Capture the cell that displays the provided text and extract its (x, y) central coordinate. 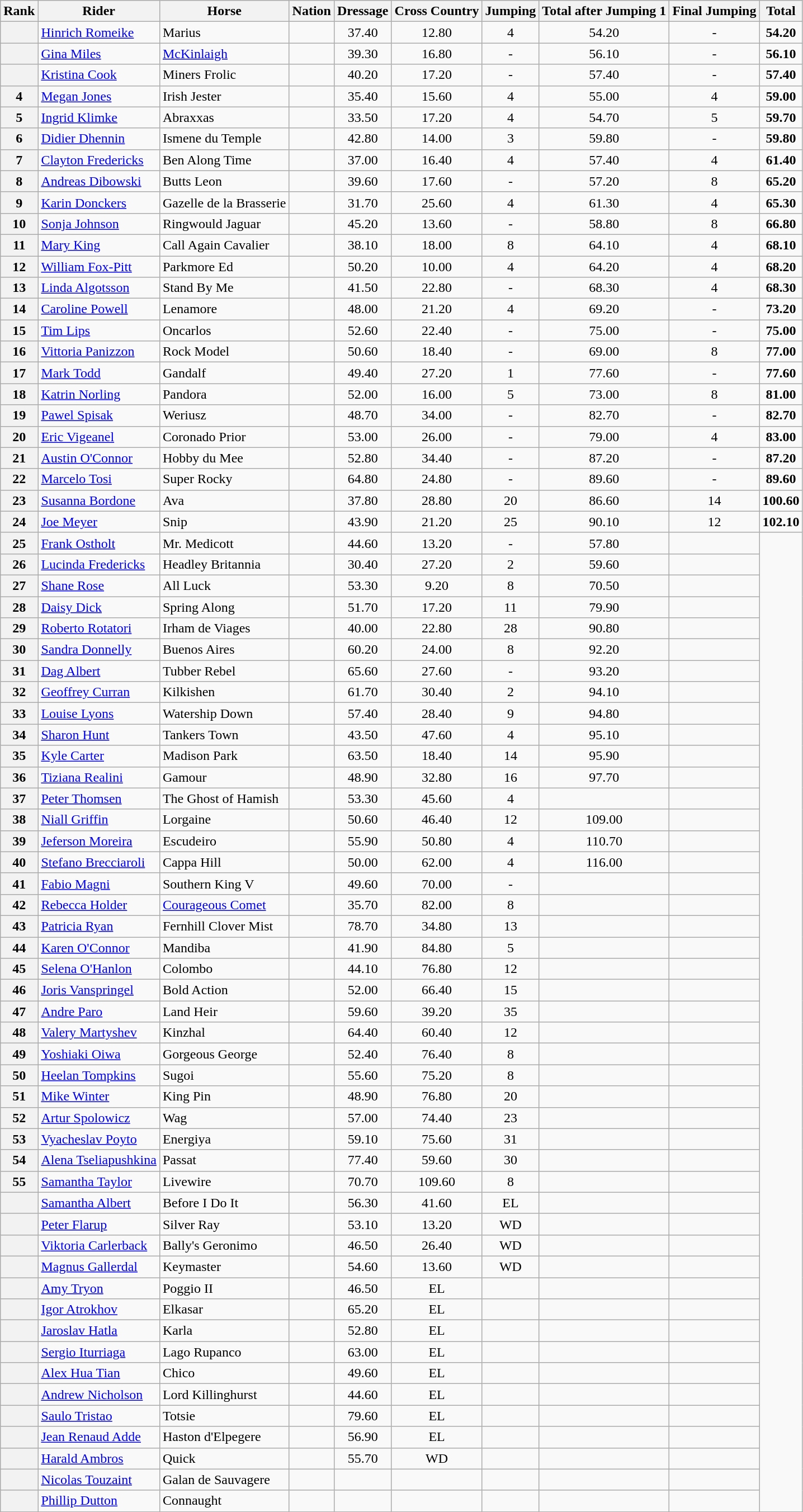
Gamour (224, 777)
70.00 (437, 883)
Ava (224, 500)
10.00 (437, 267)
43.50 (362, 735)
Viktoria Carlerback (99, 1245)
Ingrid Klimke (99, 117)
Lago Rupanco (224, 1352)
Samantha Albert (99, 1203)
76.40 (437, 1054)
37.00 (362, 160)
62.00 (437, 862)
86.60 (604, 500)
97.70 (604, 777)
79.60 (362, 1416)
Joe Meyer (99, 522)
King Pin (224, 1097)
37 (19, 798)
Selena O'Hanlon (99, 969)
53 (19, 1139)
75.20 (437, 1075)
21 (19, 458)
46.40 (437, 820)
109.00 (604, 820)
39.20 (437, 1012)
38.10 (362, 245)
41.60 (437, 1203)
Bold Action (224, 990)
Weriusz (224, 415)
41.90 (362, 948)
14.00 (437, 139)
Lorgaine (224, 820)
Alena Tseliapushkina (99, 1160)
Magnus Gallerdal (99, 1267)
22.40 (437, 330)
56.30 (362, 1203)
82.00 (437, 905)
60.40 (437, 1033)
Madison Park (224, 756)
10 (19, 224)
Amy Tryon (99, 1288)
Buenos Aires (224, 650)
100.60 (781, 500)
Kristina Cook (99, 75)
All Luck (224, 585)
Shane Rose (99, 585)
16.00 (437, 394)
34 (19, 735)
Ringwould Jaguar (224, 224)
81.00 (781, 394)
92.20 (604, 650)
Passat (224, 1160)
102.10 (781, 522)
Ismene du Temple (224, 139)
Jean Renaud Adde (99, 1437)
19 (19, 415)
52.40 (362, 1054)
63.00 (362, 1352)
59.70 (781, 117)
27.60 (437, 671)
Gazelle de la Brasserie (224, 202)
Heelan Tompkins (99, 1075)
Yoshiaki Oiwa (99, 1054)
Austin O'Connor (99, 458)
41.50 (362, 288)
40 (19, 862)
Cross Country (437, 11)
7 (19, 160)
Jumping (511, 11)
55.60 (362, 1075)
55 (19, 1182)
Patricia Ryan (99, 926)
Dressage (362, 11)
25.60 (437, 202)
Stefano Brecciaroli (99, 862)
Miners Frolic (224, 75)
Nation (311, 11)
Andre Paro (99, 1012)
Coronado Prior (224, 437)
Rider (99, 11)
55.90 (362, 841)
Energiya (224, 1139)
Mike Winter (99, 1097)
110.70 (604, 841)
53.00 (362, 437)
17.60 (437, 181)
Karla (224, 1331)
Sergio Iturriaga (99, 1352)
Kinzhal (224, 1033)
47.60 (437, 735)
Lucinda Fredericks (99, 564)
Gandalf (224, 373)
Before I Do It (224, 1203)
39.60 (362, 181)
Katrin Norling (99, 394)
52 (19, 1118)
Caroline Powell (99, 309)
26 (19, 564)
40.00 (362, 629)
Karin Donckers (99, 202)
Niall Griffin (99, 820)
24.00 (437, 650)
Andrew Nicholson (99, 1395)
Tim Lips (99, 330)
Cappa Hill (224, 862)
33.50 (362, 117)
Mary King (99, 245)
Fernhill Clover Mist (224, 926)
Jeferson Moreira (99, 841)
24 (19, 522)
94.80 (604, 714)
Spring Along (224, 607)
Rebecca Holder (99, 905)
38 (19, 820)
39 (19, 841)
64.80 (362, 479)
Saulo Tristao (99, 1416)
Connaught (224, 1501)
Marius (224, 32)
Gorgeous George (224, 1054)
33 (19, 714)
Tankers Town (224, 735)
43.90 (362, 522)
Gina Miles (99, 54)
51.70 (362, 607)
44.10 (362, 969)
64.40 (362, 1033)
3 (511, 139)
Phillip Dutton (99, 1501)
34.00 (437, 415)
Livewire (224, 1182)
12.80 (437, 32)
Tiziana Realini (99, 777)
15.60 (437, 96)
77.40 (362, 1160)
Butts Leon (224, 181)
17 (19, 373)
61.70 (362, 692)
60.20 (362, 650)
46 (19, 990)
Sonja Johnson (99, 224)
Samantha Taylor (99, 1182)
Lenamore (224, 309)
Snip (224, 522)
55.70 (362, 1458)
24.80 (437, 479)
McKinlaigh (224, 54)
9.20 (437, 585)
Elkasar (224, 1310)
26.00 (437, 437)
55.00 (604, 96)
35.70 (362, 905)
Quick (224, 1458)
66.40 (437, 990)
Watership Down (224, 714)
70.50 (604, 585)
56.90 (362, 1437)
93.20 (604, 671)
40.20 (362, 75)
42.80 (362, 139)
Hinrich Romeike (99, 32)
16.40 (437, 160)
Linda Algotsson (99, 288)
Irham de Viages (224, 629)
63.50 (362, 756)
Galan de Sauvagere (224, 1480)
59.00 (781, 96)
26.40 (437, 1245)
90.10 (604, 522)
Karen O'Connor (99, 948)
Totsie (224, 1416)
Abraxxas (224, 117)
78.70 (362, 926)
Mark Todd (99, 373)
Total (781, 11)
84.80 (437, 948)
48.70 (362, 415)
83.00 (781, 437)
18.00 (437, 245)
51 (19, 1097)
45.60 (437, 798)
34.80 (437, 926)
Ben Along Time (224, 160)
Daisy Dick (99, 607)
77.00 (781, 352)
Chico (224, 1373)
27 (19, 585)
1 (511, 373)
57.20 (604, 181)
Lord Killinghurst (224, 1395)
73.00 (604, 394)
50.80 (437, 841)
41 (19, 883)
65.60 (362, 671)
90.80 (604, 629)
54.70 (604, 117)
47 (19, 1012)
57.00 (362, 1118)
34.40 (437, 458)
Horse (224, 11)
54.60 (362, 1267)
Geoffrey Curran (99, 692)
Irish Jester (224, 96)
61.30 (604, 202)
74.40 (437, 1118)
Haston d'Elpegere (224, 1437)
Peter Thomsen (99, 798)
Call Again Cavalier (224, 245)
Vyacheslav Poyto (99, 1139)
16.80 (437, 54)
79.00 (604, 437)
Didier Dhennin (99, 139)
37.80 (362, 500)
Roberto Rotatori (99, 629)
54 (19, 1160)
Headley Britannia (224, 564)
48 (19, 1033)
28.40 (437, 714)
Courageous Comet (224, 905)
Alex Hua Tian (99, 1373)
64.20 (604, 267)
94.10 (604, 692)
Southern King V (224, 883)
Peter Flarup (99, 1224)
Super Rocky (224, 479)
69.00 (604, 352)
Rank (19, 11)
50.20 (362, 267)
73.20 (781, 309)
Mr. Medicott (224, 543)
Louise Lyons (99, 714)
Frank Ostholt (99, 543)
Bally's Geronimo (224, 1245)
Final Jumping (715, 11)
75.60 (437, 1139)
Megan Jones (99, 96)
79.90 (604, 607)
95.10 (604, 735)
18 (19, 394)
Oncarlos (224, 330)
Kilkishen (224, 692)
66.80 (781, 224)
Kyle Carter (99, 756)
Pawel Spisak (99, 415)
31.70 (362, 202)
Parkmore Ed (224, 267)
Fabio Magni (99, 883)
Harald Ambros (99, 1458)
61.40 (781, 160)
109.60 (437, 1182)
Keymaster (224, 1267)
Hobby du Mee (224, 458)
Andreas Dibowski (99, 181)
Dag Albert (99, 671)
43 (19, 926)
Clayton Fredericks (99, 160)
Colombo (224, 969)
53.10 (362, 1224)
44 (19, 948)
69.20 (604, 309)
52.60 (362, 330)
Rock Model (224, 352)
49.40 (362, 373)
Silver Ray (224, 1224)
Nicolas Touzaint (99, 1480)
William Fox-Pitt (99, 267)
58.80 (604, 224)
48.00 (362, 309)
Land Heir (224, 1012)
Stand By Me (224, 288)
Artur Spolowicz (99, 1118)
Sugoi (224, 1075)
37.40 (362, 32)
Eric Vigeanel (99, 437)
Sharon Hunt (99, 735)
Susanna Bordone (99, 500)
22 (19, 479)
32.80 (437, 777)
42 (19, 905)
Wag (224, 1118)
68.20 (781, 267)
36 (19, 777)
29 (19, 629)
50.00 (362, 862)
68.10 (781, 245)
Pandora (224, 394)
45.20 (362, 224)
116.00 (604, 862)
Mandiba (224, 948)
59.10 (362, 1139)
39.30 (362, 54)
45 (19, 969)
Vittoria Panizzon (99, 352)
Jaroslav Hatla (99, 1331)
Joris Vanspringel (99, 990)
Sandra Donnelly (99, 650)
32 (19, 692)
Poggio II (224, 1288)
Marcelo Tosi (99, 479)
Valery Martyshev (99, 1033)
Tubber Rebel (224, 671)
Total after Jumping 1 (604, 11)
Igor Atrokhov (99, 1310)
The Ghost of Hamish (224, 798)
50 (19, 1075)
65.30 (781, 202)
35.40 (362, 96)
70.70 (362, 1182)
57.80 (604, 543)
6 (19, 139)
95.90 (604, 756)
Escudeiro (224, 841)
49 (19, 1054)
64.10 (604, 245)
28.80 (437, 500)
